Provide the [X, Y] coordinate of the cell's center where the given text is located.  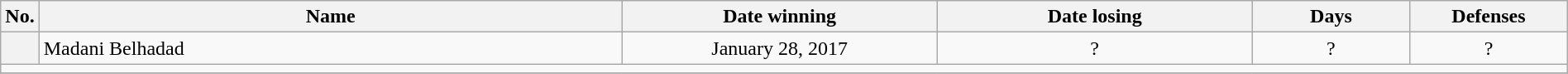
No. [20, 17]
Name [331, 17]
Madani Belhadad [331, 48]
Defenses [1489, 17]
Date losing [1095, 17]
Days [1331, 17]
January 28, 2017 [779, 48]
Date winning [779, 17]
